Locate the cell with the specified text and output its (X, Y) center coordinate. 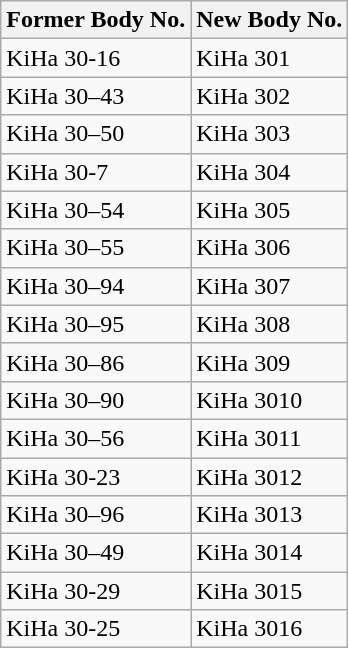
KiHa 303 (270, 134)
KiHa 30–94 (96, 286)
KiHa 302 (270, 96)
Former Body No. (96, 20)
KiHa 30-16 (96, 58)
KiHa 304 (270, 172)
KiHa 30–56 (96, 438)
KiHa 30-23 (96, 477)
KiHa 30-25 (96, 629)
KiHa 30–50 (96, 134)
KiHa 301 (270, 58)
KiHa 3011 (270, 438)
KiHa 3012 (270, 477)
KiHa 30–96 (96, 515)
KiHa 306 (270, 248)
KiHa 30–43 (96, 96)
KiHa 3010 (270, 400)
KiHa 30–95 (96, 324)
KiHa 309 (270, 362)
KiHa 30–54 (96, 210)
KiHa 3014 (270, 553)
KiHa 3016 (270, 629)
KiHa 3015 (270, 591)
KiHa 3013 (270, 515)
KiHa 307 (270, 286)
KiHa 30–55 (96, 248)
New Body No. (270, 20)
KiHa 30-29 (96, 591)
KiHa 30–86 (96, 362)
KiHa 30–49 (96, 553)
KiHa 30–90 (96, 400)
KiHa 30-7 (96, 172)
KiHa 305 (270, 210)
KiHa 308 (270, 324)
